For the text-containing cell, return its midpoint in [X, Y] coordinate format. 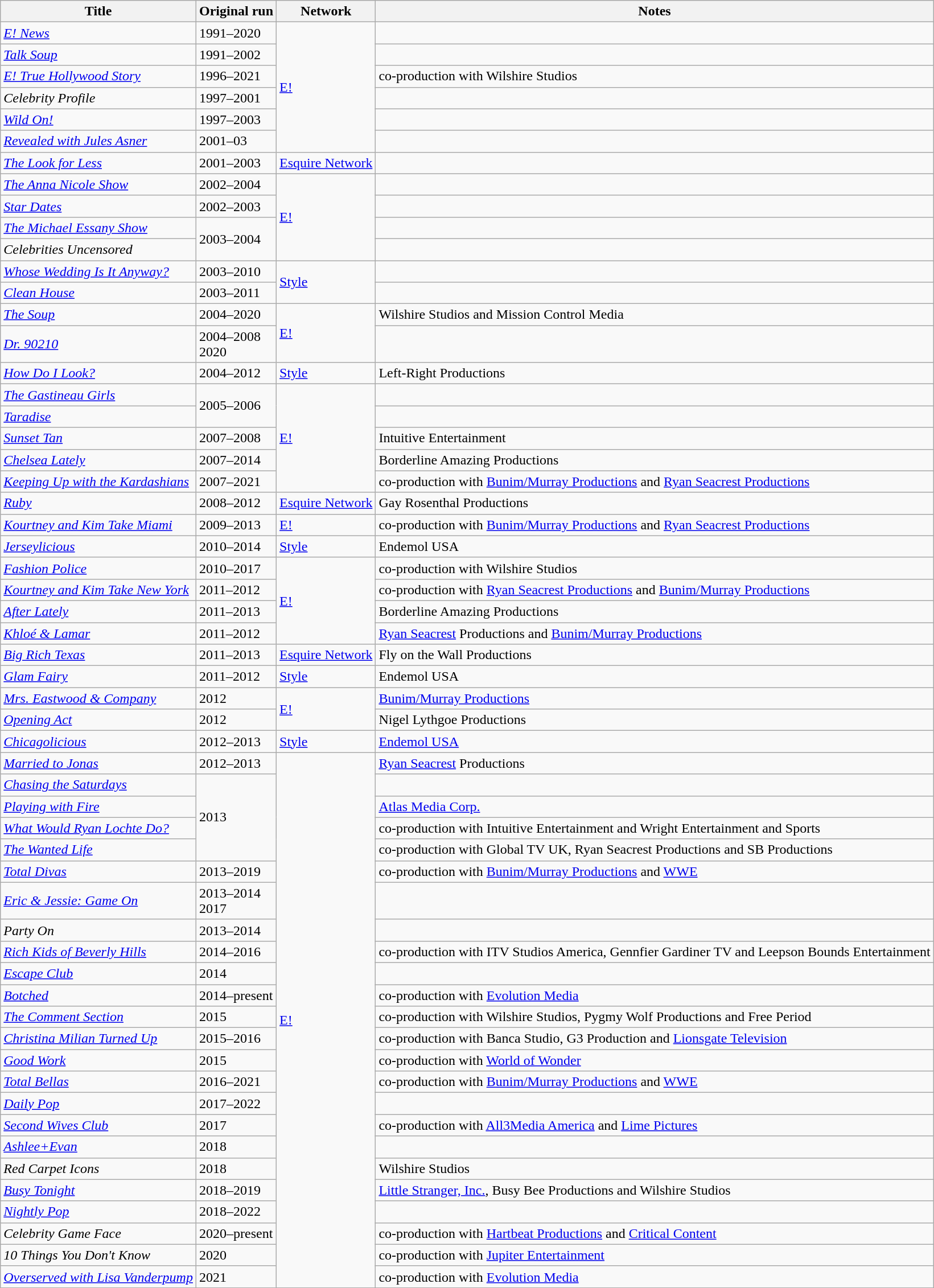
Clean House [98, 293]
Fashion Police [98, 568]
Taradise [98, 417]
2009–2013 [236, 525]
Celebrity Profile [98, 98]
1997–2001 [236, 98]
Intuitive Entertainment [655, 438]
Gay Rosenthal Productions [655, 503]
Sunset Tan [98, 438]
Jerseylicious [98, 546]
2013–2019 [236, 871]
2004–2012 [236, 373]
2014 [236, 973]
2013 [236, 817]
2008–2012 [236, 503]
Kourtney and Kim Take New York [98, 590]
Wilshire Studios [655, 1168]
Star Dates [98, 206]
2002–2004 [236, 184]
2003–2010 [236, 271]
Notes [655, 11]
2015–2016 [236, 1039]
2013–20142017 [236, 900]
2014–2016 [236, 952]
The Wanted Life [98, 850]
The Look for Less [98, 163]
The Michael Essany Show [98, 228]
Ryan Seacrest Productions [655, 763]
1996–2021 [236, 76]
Christina Milian Turned Up [98, 1039]
Red Carpet Icons [98, 1168]
Network [326, 11]
Revealed with Jules Asner [98, 141]
Eric & Jessie: Game On [98, 900]
2018–2022 [236, 1212]
Total Divas [98, 871]
Rich Kids of Beverly Hills [98, 952]
2017–2022 [236, 1104]
2001–03 [236, 141]
2020 [236, 1255]
Opening Act [98, 720]
2002–2003 [236, 206]
2018–2019 [236, 1190]
Celebrities Uncensored [98, 249]
2007–2014 [236, 460]
Atlas Media Corp. [655, 806]
Left-Right Productions [655, 373]
2021 [236, 1277]
Keeping Up with the Kardashians [98, 482]
2004–2020 [236, 315]
Fly on the Wall Productions [655, 655]
Mrs. Eastwood & Company [98, 698]
co-production with Banca Studio, G3 Production and Lionsgate Television [655, 1039]
1991–2020 [236, 33]
co-production with Global TV UK, Ryan Seacrest Productions and SB Productions [655, 850]
Chicagolicious [98, 742]
1991–2002 [236, 55]
Total Bellas [98, 1082]
co-production with World of Wonder [655, 1060]
E! News [98, 33]
2003–2011 [236, 293]
Nightly Pop [98, 1212]
Glam Fairy [98, 677]
Dr. 90210 [98, 344]
Escape Club [98, 973]
2016–2021 [236, 1082]
Bunim/Murray Productions [655, 698]
2001–2003 [236, 163]
Celebrity Game Face [98, 1233]
Kourtney and Kim Take Miami [98, 525]
The Gastineau Girls [98, 395]
Busy Tonight [98, 1190]
The Soup [98, 315]
2005–2006 [236, 406]
Chelsea Lately [98, 460]
E! True Hollywood Story [98, 76]
What Would Ryan Lochte Do? [98, 828]
How Do I Look? [98, 373]
Botched [98, 995]
Khloé & Lamar [98, 633]
2004–20082020 [236, 344]
2007–2021 [236, 482]
Good Work [98, 1060]
Playing with Fire [98, 806]
The Anna Nicole Show [98, 184]
Original run [236, 11]
Married to Jonas [98, 763]
Ruby [98, 503]
Little Stranger, Inc., Busy Bee Productions and Wilshire Studios [655, 1190]
The Comment Section [98, 1017]
Daily Pop [98, 1104]
1997–2003 [236, 120]
Chasing the Saturdays [98, 785]
Nigel Lythgoe Productions [655, 720]
Talk Soup [98, 55]
2007–2008 [236, 438]
2010–2014 [236, 546]
Party On [98, 930]
Wilshire Studios and Mission Control Media [655, 315]
After Lately [98, 611]
2020–present [236, 1233]
2013–2014 [236, 930]
10 Things You Don't Know [98, 1255]
2003–2004 [236, 238]
co-production with All3Media America and Lime Pictures [655, 1125]
Ashlee+Evan [98, 1147]
co-production with Hartbeat Productions and Critical Content [655, 1233]
co-production with Wilshire Studios, Pygmy Wolf Productions and Free Period [655, 1017]
co-production with Ryan Seacrest Productions and Bunim/Murray Productions [655, 590]
2010–2017 [236, 568]
Second Wives Club [98, 1125]
Big Rich Texas [98, 655]
Whose Wedding Is It Anyway? [98, 271]
2017 [236, 1125]
2014–present [236, 995]
co-production with ITV Studios America, Gennfier Gardiner TV and Leepson Bounds Entertainment [655, 952]
Ryan Seacrest Productions and Bunim/Murray Productions [655, 633]
Wild On! [98, 120]
Title [98, 11]
co-production with Intuitive Entertainment and Wright Entertainment and Sports [655, 828]
co-production with Jupiter Entertainment [655, 1255]
Overserved with Lisa Vanderpump [98, 1277]
